Search for the cell housing the specified text and yield its (X, Y) center coordinate. 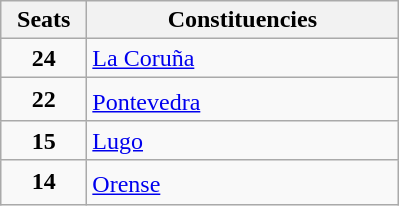
Orense (242, 182)
Seats (44, 20)
Lugo (242, 140)
Pontevedra (242, 100)
La Coruña (242, 58)
24 (44, 58)
22 (44, 100)
15 (44, 140)
Constituencies (242, 20)
14 (44, 182)
